Detect which cell encompasses the target text, then output its (x, y) center coordinate. 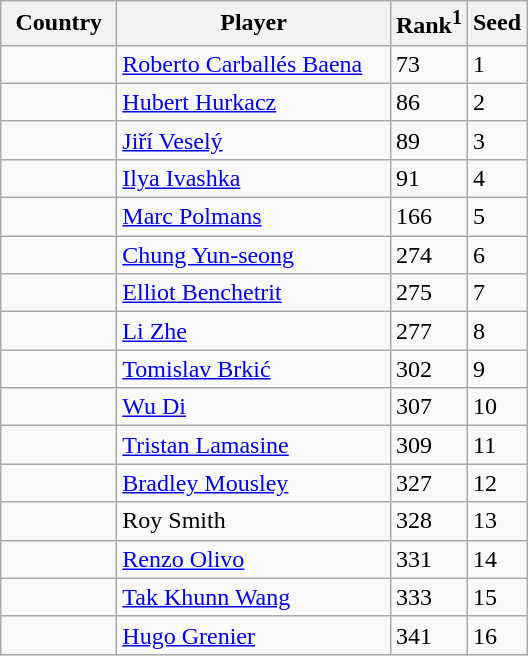
Country (59, 24)
Hubert Hurkacz (254, 102)
Seed (496, 24)
Chung Yun-seong (254, 255)
12 (496, 483)
10 (496, 407)
1 (496, 64)
4 (496, 178)
73 (428, 64)
9 (496, 369)
328 (428, 521)
Ilya Ivashka (254, 178)
Rank1 (428, 24)
309 (428, 445)
14 (496, 559)
275 (428, 293)
331 (428, 559)
3 (496, 140)
Jiří Veselý (254, 140)
333 (428, 597)
89 (428, 140)
Tristan Lamasine (254, 445)
Bradley Mousley (254, 483)
Roy Smith (254, 521)
15 (496, 597)
Elliot Benchetrit (254, 293)
Player (254, 24)
277 (428, 331)
166 (428, 217)
Wu Di (254, 407)
302 (428, 369)
Roberto Carballés Baena (254, 64)
11 (496, 445)
7 (496, 293)
Tomislav Brkić (254, 369)
Hugo Grenier (254, 635)
5 (496, 217)
13 (496, 521)
Marc Polmans (254, 217)
16 (496, 635)
327 (428, 483)
91 (428, 178)
6 (496, 255)
8 (496, 331)
86 (428, 102)
Li Zhe (254, 331)
Tak Khunn Wang (254, 597)
341 (428, 635)
2 (496, 102)
274 (428, 255)
Renzo Olivo (254, 559)
307 (428, 407)
